Scan for the cell matching the given text and deliver its [X, Y] coordinate at center. 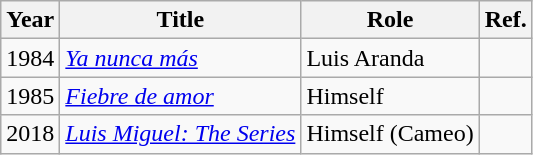
Fiebre de amor [180, 96]
Himself [390, 96]
Ya nunca más [180, 58]
Luis Miguel: The Series [180, 134]
Ref. [506, 20]
Year [30, 20]
Title [180, 20]
1985 [30, 96]
Himself (Cameo) [390, 134]
Luis Aranda [390, 58]
1984 [30, 58]
Role [390, 20]
2018 [30, 134]
